Output the (X, Y) coordinate of the center of the cell containing the given text.  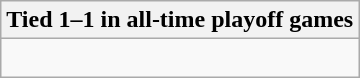
Tied 1–1 in all-time playoff games (180, 20)
